Pinpoint the cell where the given text exists, returning its [x, y] midpoint coordinate. 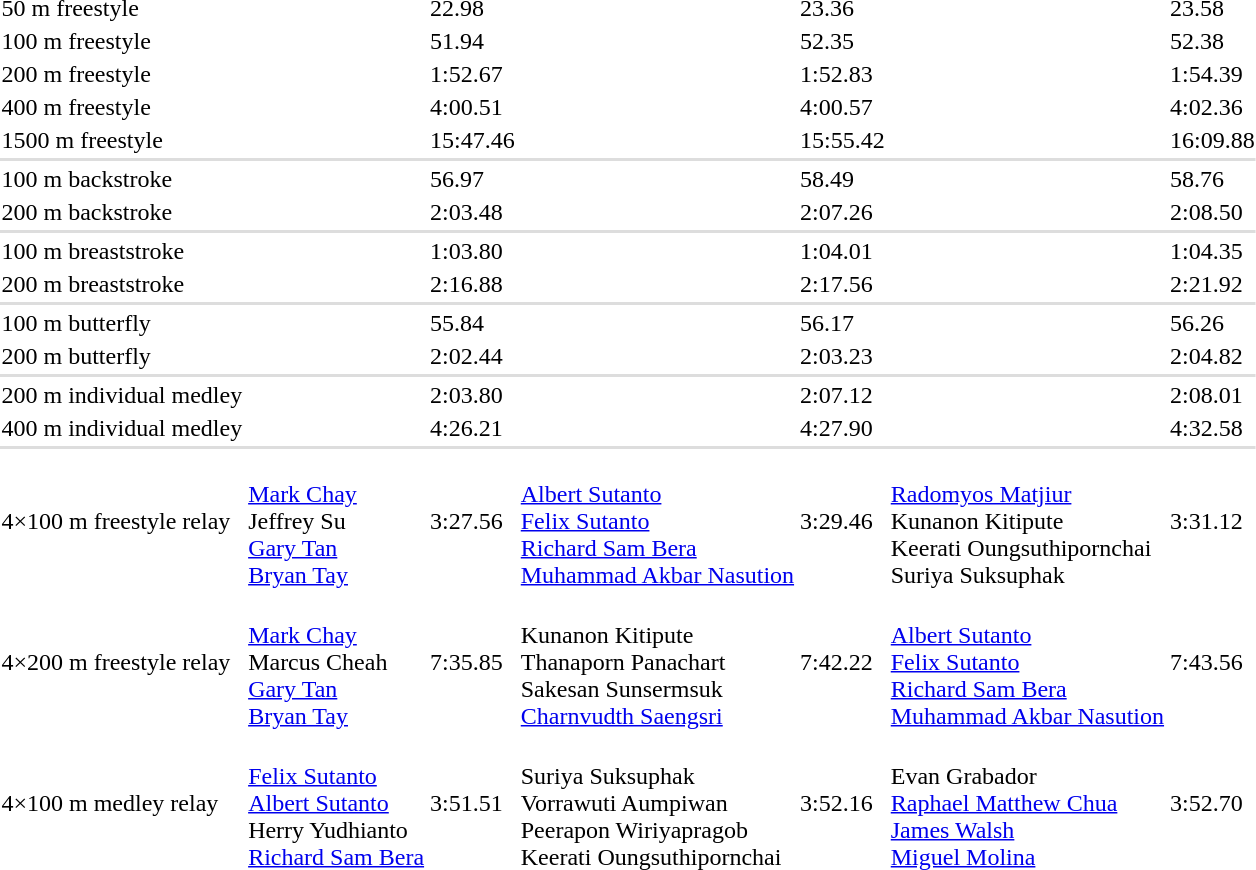
2:16.88 [473, 284]
2:03.80 [473, 395]
200 m backstroke [122, 212]
4:26.21 [473, 428]
2:17.56 [843, 284]
52.35 [843, 41]
4:00.57 [843, 107]
56.17 [843, 323]
2:02.44 [473, 356]
56.97 [473, 179]
Mark ChayMarcus CheahGary TanBryan Tay [336, 662]
400 m freestyle [122, 107]
Mark ChayJeffrey SuGary TanBryan Tay [336, 521]
4×200 m freestyle relay [122, 662]
1500 m freestyle [122, 140]
2:07.26 [843, 212]
100 m backstroke [122, 179]
200 m breaststroke [122, 284]
400 m individual medley [122, 428]
1:52.83 [843, 74]
1:04.01 [843, 251]
3:29.46 [843, 521]
100 m butterfly [122, 323]
2:07.12 [843, 395]
15:55.42 [843, 140]
51.94 [473, 41]
58.49 [843, 179]
1:52.67 [473, 74]
7:35.85 [473, 662]
4:00.51 [473, 107]
55.84 [473, 323]
Radomyos MatjiurKunanon KitiputeKeerati OungsuthipornchaiSuriya Suksuphak [1027, 521]
4:27.90 [843, 428]
4×100 m freestyle relay [122, 521]
15:47.46 [473, 140]
100 m breaststroke [122, 251]
200 m freestyle [122, 74]
200 m individual medley [122, 395]
2:03.23 [843, 356]
Kunanon KitiputeThanaporn PanachartSakesan SunsermsukCharnvudth Saengsri [657, 662]
7:42.22 [843, 662]
3:27.56 [473, 521]
200 m butterfly [122, 356]
100 m freestyle [122, 41]
1:03.80 [473, 251]
2:03.48 [473, 212]
